For the text-containing cell, return its midpoint in (X, Y) coordinate format. 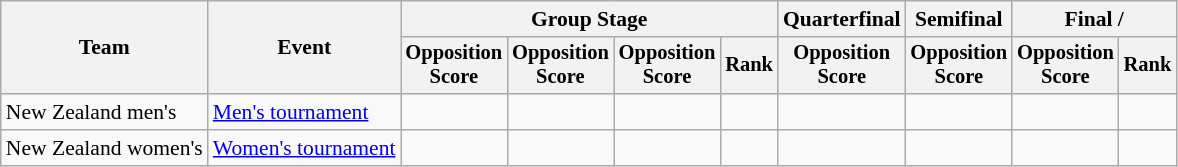
Team (104, 48)
Quarterfinal (842, 19)
Final / (1094, 19)
Event (304, 48)
Women's tournament (304, 148)
New Zealand men's (104, 112)
Men's tournament (304, 112)
New Zealand women's (104, 148)
Group Stage (588, 19)
Semifinal (960, 19)
